Identify which cell holds the provided text, then report its [x, y] central coordinate. 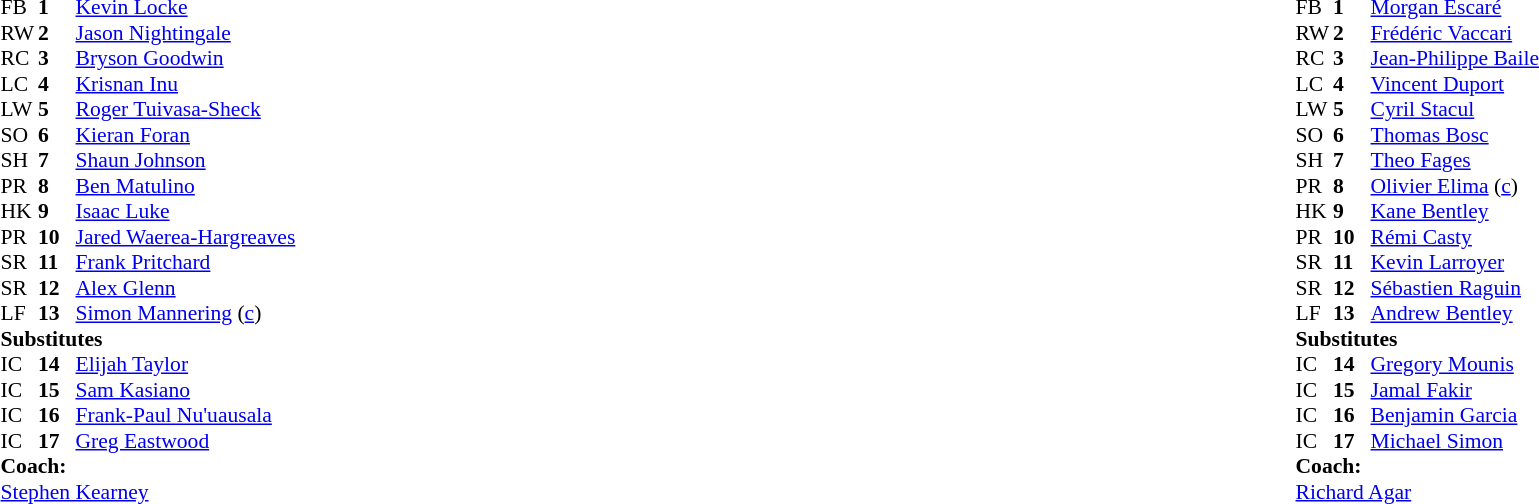
Bryson Goodwin [186, 59]
Frédéric Vaccari [1455, 33]
Shaun Johnson [186, 161]
Sam Kasiano [186, 390]
Frank Pritchard [186, 263]
Andrew Bentley [1455, 313]
Michael Simon [1455, 441]
Krisnan Inu [186, 84]
Cyril Stacul [1455, 109]
Rémi Casty [1455, 237]
Roger Tuivasa-Sheck [186, 109]
Greg Eastwood [186, 441]
Jason Nightingale [186, 33]
Isaac Luke [186, 211]
Kevin Larroyer [1455, 263]
Alex Glenn [186, 288]
Simon Mannering (c) [186, 313]
Elijah Taylor [186, 365]
Kane Bentley [1455, 211]
Jean-Philippe Baile [1455, 59]
Benjamin Garcia [1455, 415]
Thomas Bosc [1455, 135]
Ben Matulino [186, 186]
Jamal Fakir [1455, 390]
Gregory Mounis [1455, 365]
Sébastien Raguin [1455, 288]
Vincent Duport [1455, 84]
Kieran Foran [186, 135]
Olivier Elima (c) [1455, 186]
Theo Fages [1455, 161]
Frank-Paul Nu'uausala [186, 415]
Jared Waerea-Hargreaves [186, 237]
